Determine the [x, y] coordinate at the center of the cell enclosing the given text.  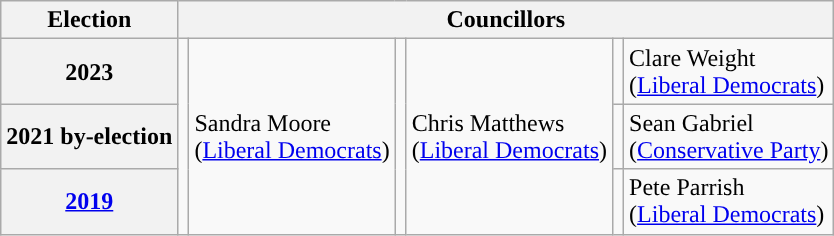
Sean Gabriel(Conservative Party) [729, 136]
Chris Matthews(Liberal Democrats) [509, 136]
Election [90, 20]
Clare Weight(Liberal Democrats) [729, 72]
Sandra Moore(Liberal Democrats) [292, 136]
Councillors [506, 20]
2019 [90, 202]
2021 by-election [90, 136]
2023 [90, 72]
Pete Parrish(Liberal Democrats) [729, 202]
